Determine the [X, Y] coordinate at the center of the cell enclosing the given text.  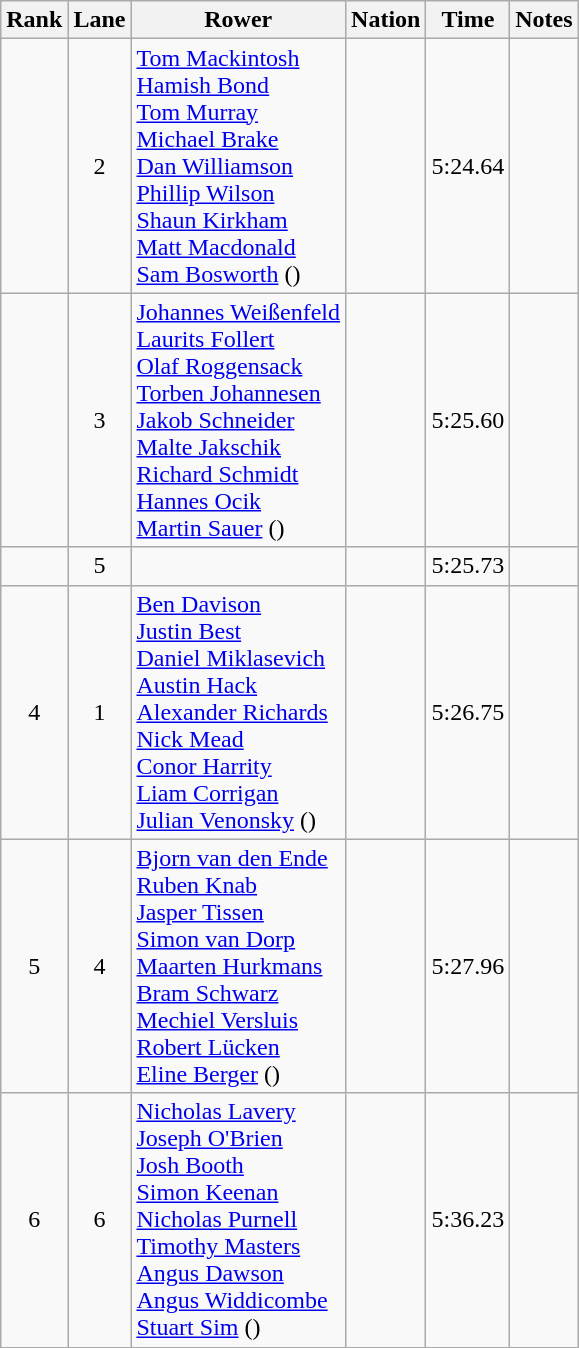
Tom MackintoshHamish BondTom MurrayMichael BrakeDan WilliamsonPhillip WilsonShaun KirkhamMatt MacdonaldSam Bosworth () [238, 166]
Lane [100, 20]
Time [468, 20]
5:25.60 [468, 420]
Bjorn van den EndeRuben KnabJasper TissenSimon van DorpMaarten HurkmansBram SchwarzMechiel VersluisRobert LückenEline Berger () [238, 966]
5:36.23 [468, 1220]
Nation [386, 20]
2 [100, 166]
3 [100, 420]
Nicholas LaveryJoseph O'BrienJosh BoothSimon KeenanNicholas PurnellTimothy MastersAngus DawsonAngus WiddicombeStuart Sim () [238, 1220]
Rower [238, 20]
1 [100, 712]
5:26.75 [468, 712]
5:24.64 [468, 166]
Notes [544, 20]
5:25.73 [468, 566]
5:27.96 [468, 966]
Ben DavisonJustin BestDaniel MiklasevichAustin HackAlexander RichardsNick MeadConor HarrityLiam CorriganJulian Venonsky () [238, 712]
Rank [34, 20]
Johannes WeißenfeldLaurits FollertOlaf RoggensackTorben JohannesenJakob SchneiderMalte JakschikRichard SchmidtHannes OcikMartin Sauer () [238, 420]
